Output the (x, y) coordinate of the center of the cell containing the given text.  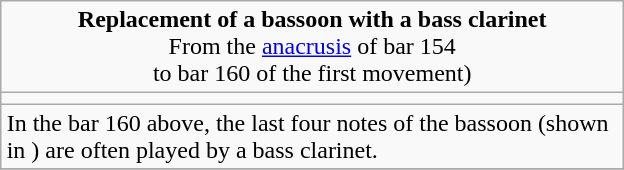
Replacement of a bassoon with a bass clarinetFrom the anacrusis of bar 154to bar 160 of the first movement) (312, 47)
In the bar 160 above, the last four notes of the bassoon (shown in ) are often played by a bass clarinet. (312, 136)
